Find where the given text appears and provide that cell's center as [X, Y] coordinate. 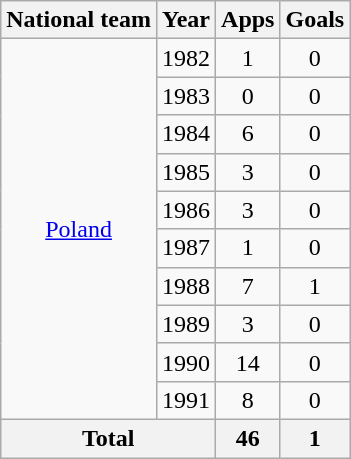
1989 [186, 324]
1988 [186, 286]
8 [248, 400]
6 [248, 134]
1986 [186, 210]
1983 [186, 96]
1990 [186, 362]
14 [248, 362]
46 [248, 438]
Apps [248, 20]
1991 [186, 400]
Goals [315, 20]
7 [248, 286]
1985 [186, 172]
1984 [186, 134]
1987 [186, 248]
Year [186, 20]
1982 [186, 58]
Total [108, 438]
National team [79, 20]
Poland [79, 230]
